Return [X, Y] of the center of cell containing provided text 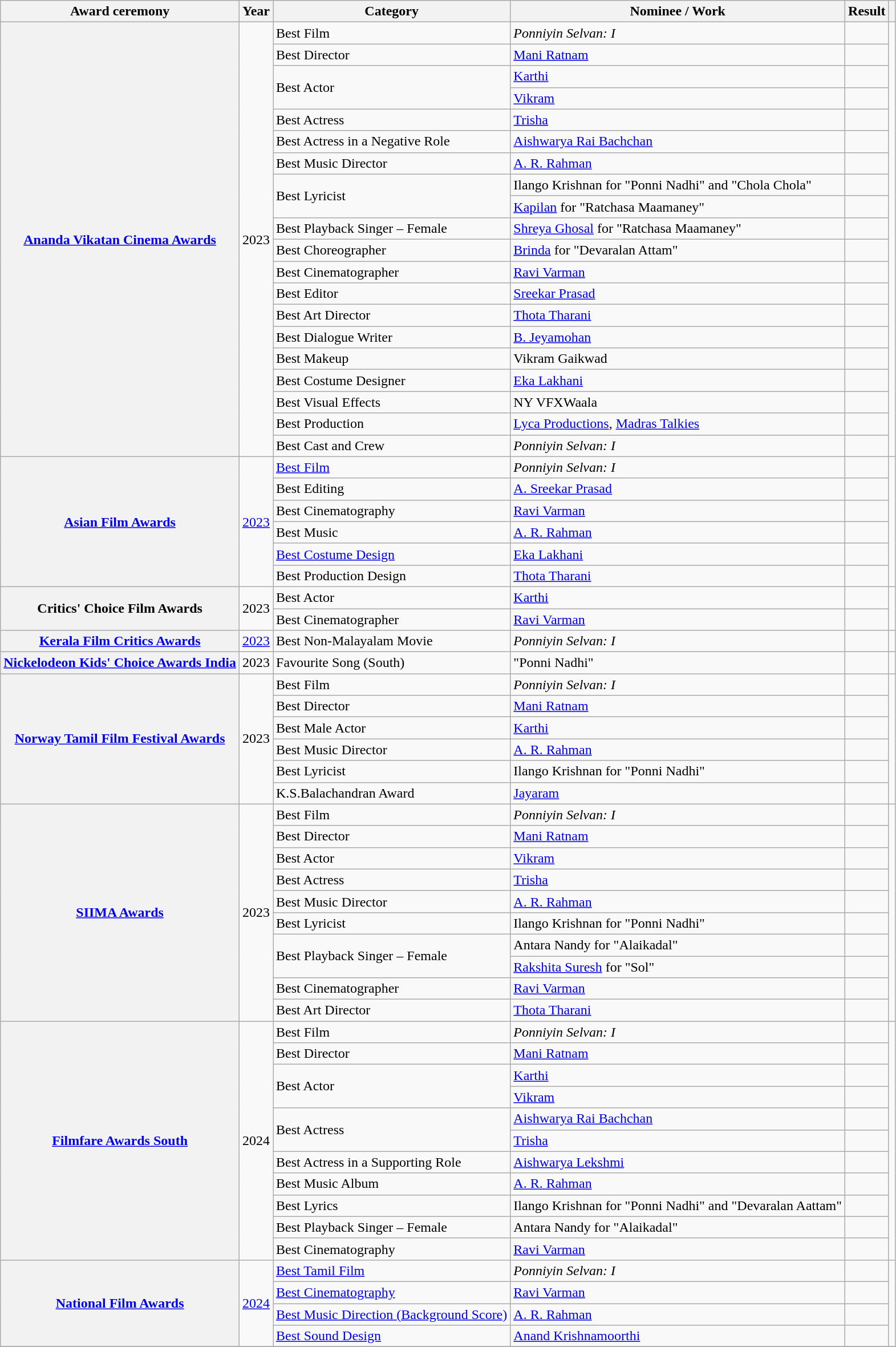
Best Actress in a Supporting Role [391, 1162]
Best Tamil Film [391, 1271]
Best Editing [391, 489]
Kerala Film Critics Awards [120, 641]
Best Music Album [391, 1184]
Anand Krishnamoorthi [678, 1336]
Ilango Krishnan for "Ponni Nadhi" and "Chola Chola" [678, 185]
Vikram Gaikwad [678, 359]
Year [256, 11]
Best Male Actor [391, 728]
Best Non-Malayalam Movie [391, 641]
Best Costume Design [391, 554]
Ilango Krishnan for "Ponni Nadhi" and "Devaralan Aattam" [678, 1206]
Kapilan for "Ratchasa Maamaney" [678, 207]
Category [391, 11]
Best Costume Designer [391, 381]
K.S.Balachandran Award [391, 793]
Best Production Design [391, 576]
Favourite Song (South) [391, 663]
Critics' Choice Film Awards [120, 608]
Nickelodeon Kids' Choice Awards India [120, 663]
Jayaram [678, 793]
"Ponni Nadhi" [678, 663]
Brinda for "Devaralan Attam" [678, 250]
B. Jeyamohan [678, 337]
Best Actress in a Negative Role [391, 141]
Lyca Productions, Madras Talkies [678, 424]
Best Music [391, 532]
Best Makeup [391, 359]
Norway Tamil Film Festival Awards [120, 739]
NY VFXWaala [678, 402]
Sreekar Prasad [678, 294]
Best Choreographer [391, 250]
Asian Film Awards [120, 521]
Rakshita Suresh for "Sol" [678, 967]
National Film Awards [120, 1303]
Best Visual Effects [391, 402]
Best Dialogue Writer [391, 337]
Nominee / Work [678, 11]
SIIMA Awards [120, 913]
Aishwarya Lekshmi [678, 1162]
Best Editor [391, 294]
A. Sreekar Prasad [678, 489]
Shreya Ghosal for "Ratchasa Maamaney" [678, 228]
Award ceremony [120, 11]
Best Sound Design [391, 1336]
Best Lyrics [391, 1206]
Result [867, 11]
Best Cast and Crew [391, 446]
Best Production [391, 424]
Ananda Vikatan Cinema Awards [120, 240]
Filmfare Awards South [120, 1141]
Best Music Direction (Background Score) [391, 1314]
